Return the (X, Y) coordinate for the center point of the cell that contains the specified text.  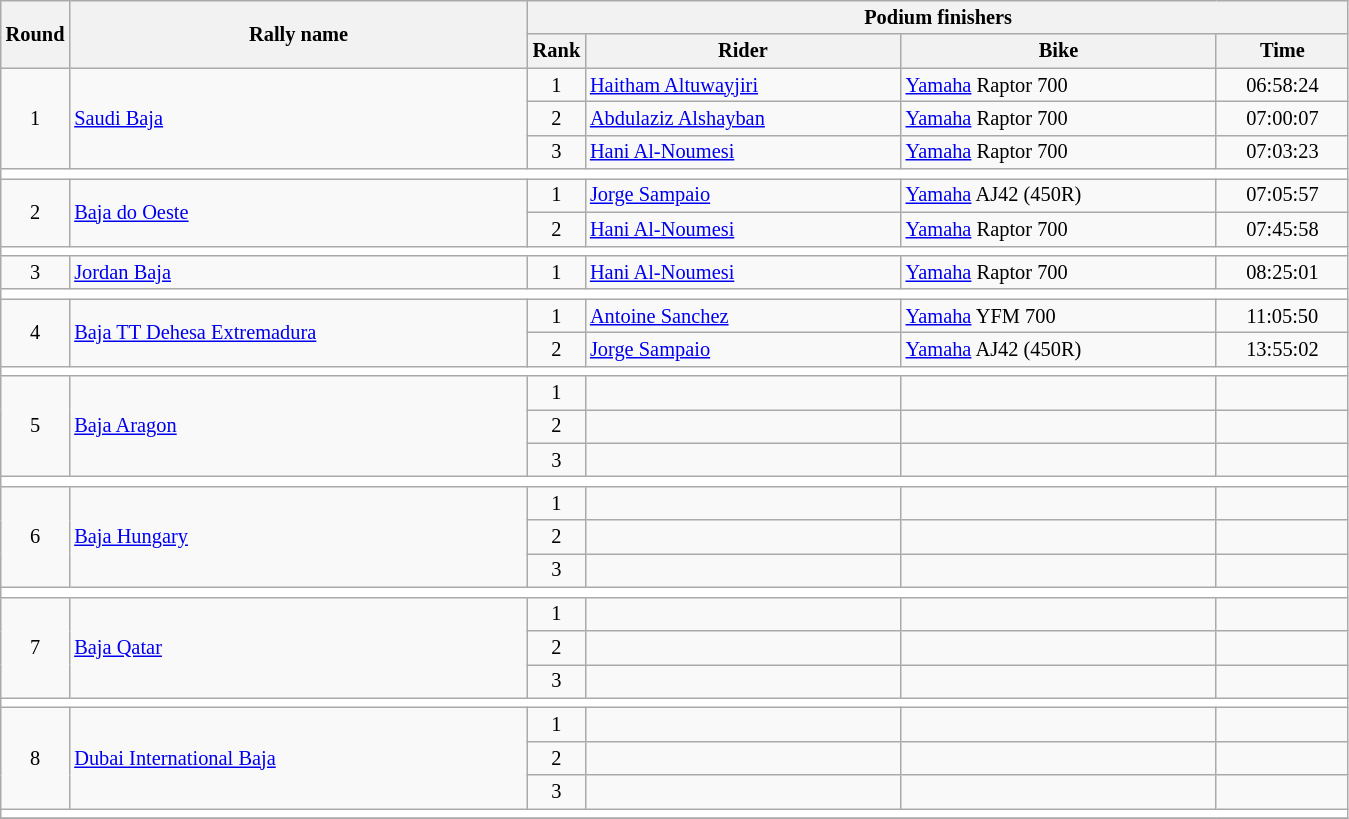
6 (36, 536)
4 (36, 332)
08:25:01 (1282, 272)
Rally name (298, 34)
Rider (743, 51)
Baja TT Dehesa Extremadura (298, 332)
07:00:07 (1282, 118)
07:05:57 (1282, 195)
Baja Hungary (298, 536)
Baja do Oeste (298, 212)
Dubai International Baja (298, 758)
Time (1282, 51)
Haitham Altuwayjiri (743, 85)
Yamaha YFM 700 (1059, 316)
Rank (556, 51)
Saudi Baja (298, 118)
13:55:02 (1282, 349)
Podium finishers (938, 17)
Bike (1059, 51)
07:03:23 (1282, 152)
Jordan Baja (298, 272)
Round (36, 34)
Baja Aragon (298, 426)
Antoine Sanchez (743, 316)
8 (36, 758)
7 (36, 648)
07:45:58 (1282, 229)
Baja Qatar (298, 648)
06:58:24 (1282, 85)
11:05:50 (1282, 316)
Abdulaziz Alshayban (743, 118)
5 (36, 426)
